Scan for the cell matching the given text and deliver its [X, Y] coordinate at center. 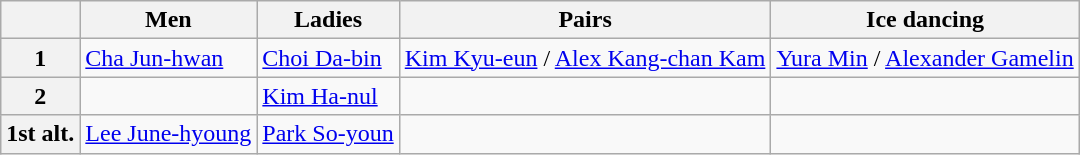
Men [168, 20]
1 [40, 58]
Ladies [328, 20]
Cha Jun-hwan [168, 58]
Kim Kyu-eun / Alex Kang-chan Kam [585, 58]
Yura Min / Alexander Gamelin [925, 58]
2 [40, 96]
Kim Ha-nul [328, 96]
Lee June-hyoung [168, 134]
Pairs [585, 20]
1st alt. [40, 134]
Park So-youn [328, 134]
Choi Da-bin [328, 58]
Ice dancing [925, 20]
